Scan for the cell matching the given text and deliver its (x, y) coordinate at center. 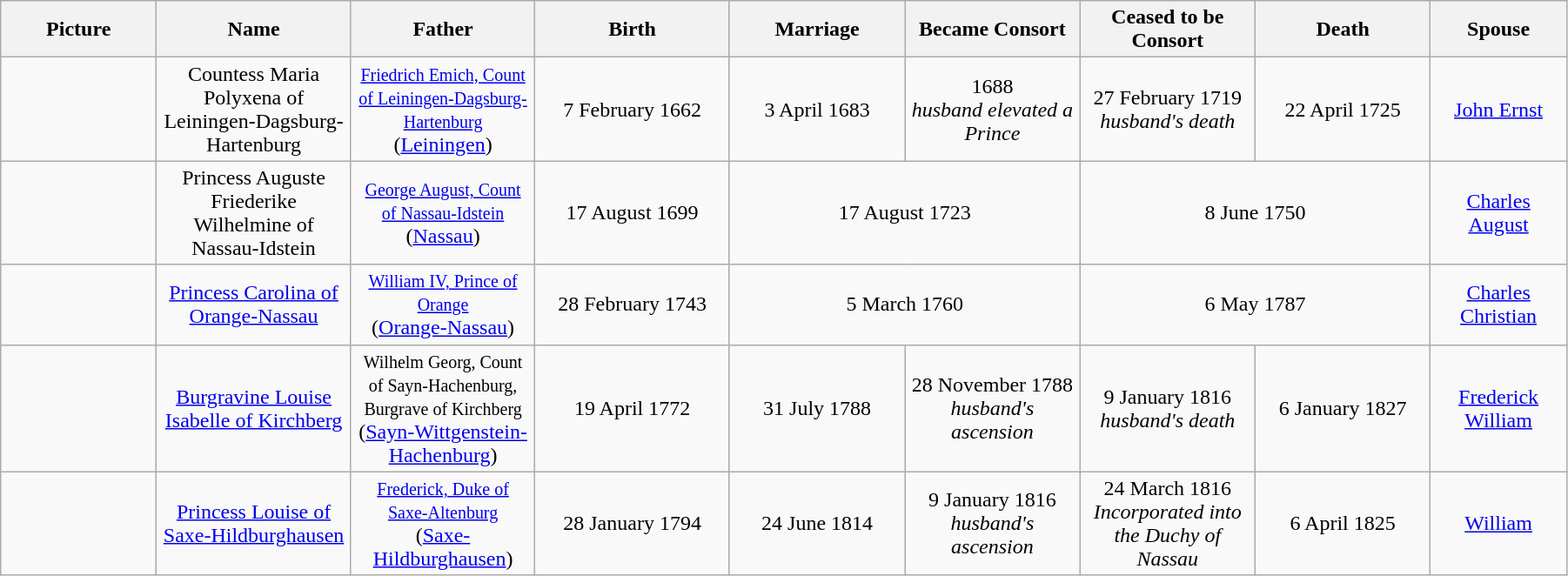
17 August 1723 (905, 212)
6 April 1825 (1342, 524)
31 July 1788 (816, 408)
3 April 1683 (816, 110)
Charles Christian (1498, 305)
28 January 1794 (633, 524)
24 March 1816Incorporated into the Duchy of Nassau (1168, 524)
9 January 1816husband's ascension (992, 524)
Princess Carolina of Orange-Nassau (254, 305)
6 January 1827 (1342, 408)
8 June 1750 (1255, 212)
Spouse (1498, 30)
Name (254, 30)
Picture (78, 30)
7 February 1662 (633, 110)
Ceased to be Consort (1168, 30)
5 March 1760 (905, 305)
Frederick, Duke of Saxe-Altenburg(Saxe-Hildburghausen) (442, 524)
9 January 1816husband's death (1168, 408)
Wilhelm Georg, Count of Sayn-Hachenburg, Burgrave of Kirchberg(Sayn-Wittgenstein-Hachenburg) (442, 408)
Princess Louise of Saxe-Hildburghausen (254, 524)
1688 husband elevated a Prince (992, 110)
6 May 1787 (1255, 305)
Charles August (1498, 212)
Frederick William (1498, 408)
Burgravine Louise Isabelle of Kirchberg (254, 408)
17 August 1699 (633, 212)
27 February 1719husband's death (1168, 110)
John Ernst (1498, 110)
Friedrich Emich, Count of Leiningen-Dagsburg-Hartenburg(Leiningen) (442, 110)
22 April 1725 (1342, 110)
Birth (633, 30)
24 June 1814 (816, 524)
Became Consort (992, 30)
William IV, Prince of Orange(Orange-Nassau) (442, 305)
Countess Maria Polyxena of Leiningen-Dagsburg-Hartenburg (254, 110)
Father (442, 30)
28 February 1743 (633, 305)
Death (1342, 30)
28 November 1788husband's ascension (992, 408)
William (1498, 524)
Marriage (816, 30)
George August, Count of Nassau-Idstein(Nassau) (442, 212)
Princess Auguste Friederike Wilhelmine of Nassau-Idstein (254, 212)
19 April 1772 (633, 408)
